Detect which cell encompasses the target text, then output its (X, Y) center coordinate. 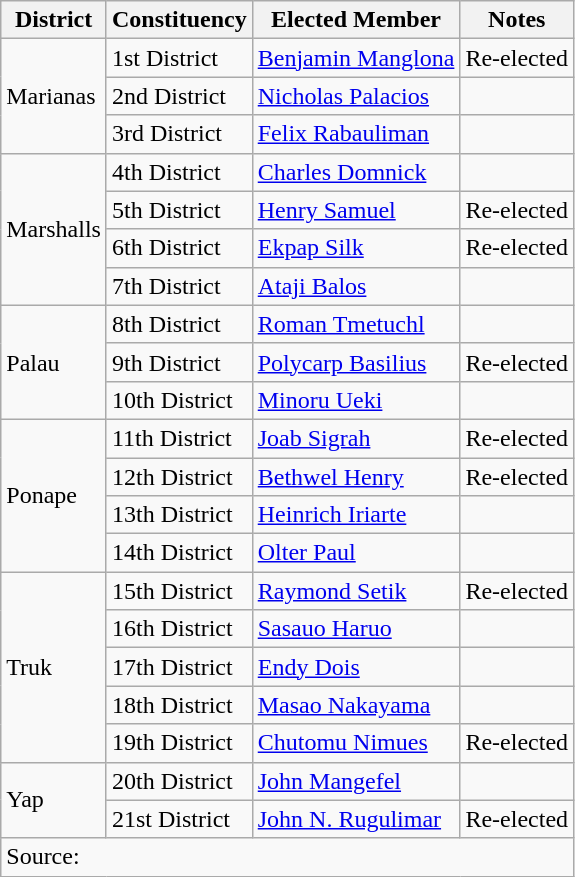
Nicholas Palacios (356, 96)
Sasauo Haruo (356, 629)
Marianas (54, 96)
7th District (179, 286)
Joab Sigrah (356, 438)
Raymond Setik (356, 591)
5th District (179, 210)
14th District (179, 553)
Masao Nakayama (356, 705)
Olter Paul (356, 553)
13th District (179, 515)
Charles Domnick (356, 172)
Benjamin Manglona (356, 58)
20th District (179, 781)
Source: (288, 857)
Heinrich Iriarte (356, 515)
21st District (179, 819)
Ekpap Silk (356, 248)
Truk (54, 667)
19th District (179, 743)
Notes (517, 20)
Minoru Ueki (356, 400)
3rd District (179, 134)
Marshalls (54, 229)
8th District (179, 324)
Bethwel Henry (356, 477)
1st District (179, 58)
18th District (179, 705)
Constituency (179, 20)
John Mangefel (356, 781)
2nd District (179, 96)
11th District (179, 438)
Yap (54, 800)
Elected Member (356, 20)
Ponape (54, 495)
John N. Rugulimar (356, 819)
15th District (179, 591)
District (54, 20)
Ataji Balos (356, 286)
6th District (179, 248)
Palau (54, 362)
Chutomu Nimues (356, 743)
10th District (179, 400)
4th District (179, 172)
Henry Samuel (356, 210)
16th District (179, 629)
Polycarp Basilius (356, 362)
Roman Tmetuchl (356, 324)
17th District (179, 667)
12th District (179, 477)
Endy Dois (356, 667)
9th District (179, 362)
Felix Rabauliman (356, 134)
